For the text-containing cell, return its midpoint in [X, Y] coordinate format. 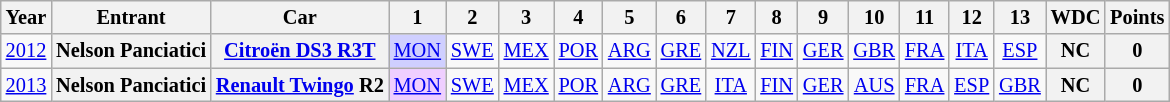
1 [418, 17]
11 [924, 17]
3 [526, 17]
WDC [1076, 17]
6 [681, 17]
2013 [26, 85]
Year [26, 17]
12 [972, 17]
2 [472, 17]
Entrant [131, 17]
5 [630, 17]
2012 [26, 51]
7 [730, 17]
Renault Twingo R2 [300, 85]
Car [300, 17]
4 [578, 17]
AUS [874, 85]
13 [1020, 17]
Points [1137, 17]
10 [874, 17]
8 [776, 17]
NZL [730, 51]
9 [823, 17]
Citroën DS3 R3T [300, 51]
